Search for the cell housing the specified text and yield its [x, y] center coordinate. 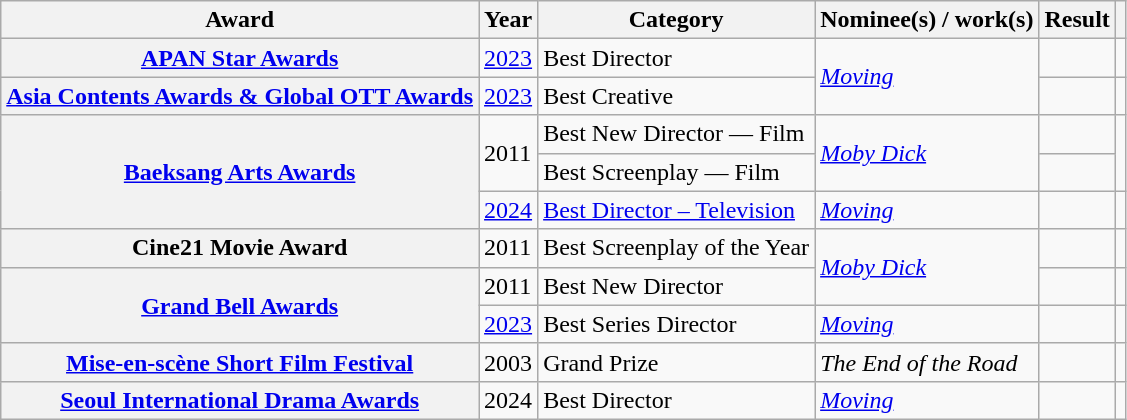
Best Creative [676, 96]
Best Screenplay of the Year [676, 248]
Category [676, 20]
Best Screenplay — Film [676, 172]
Best New Director — Film [676, 134]
Result [1077, 20]
Asia Contents Awards & Global OTT Awards [240, 96]
Year [508, 20]
APAN Star Awards [240, 58]
Grand Prize [676, 362]
Baeksang Arts Awards [240, 172]
Grand Bell Awards [240, 305]
Cine21 Movie Award [240, 248]
Best New Director [676, 286]
Award [240, 20]
Mise-en-scène Short Film Festival [240, 362]
Seoul International Drama Awards [240, 400]
Nominee(s) / work(s) [927, 20]
2003 [508, 362]
Best Director – Television [676, 210]
The End of the Road [927, 362]
Best Series Director [676, 324]
